For the text-containing cell, return its midpoint in [X, Y] coordinate format. 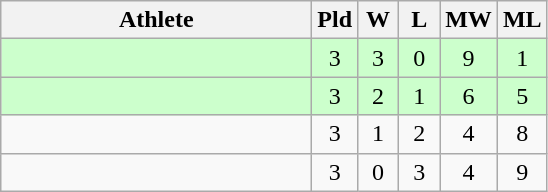
L [420, 20]
ML [522, 20]
Athlete [156, 20]
6 [469, 96]
MW [469, 20]
Pld [335, 20]
5 [522, 96]
8 [522, 134]
W [378, 20]
